Scan for the cell matching the given text and deliver its [x, y] coordinate at center. 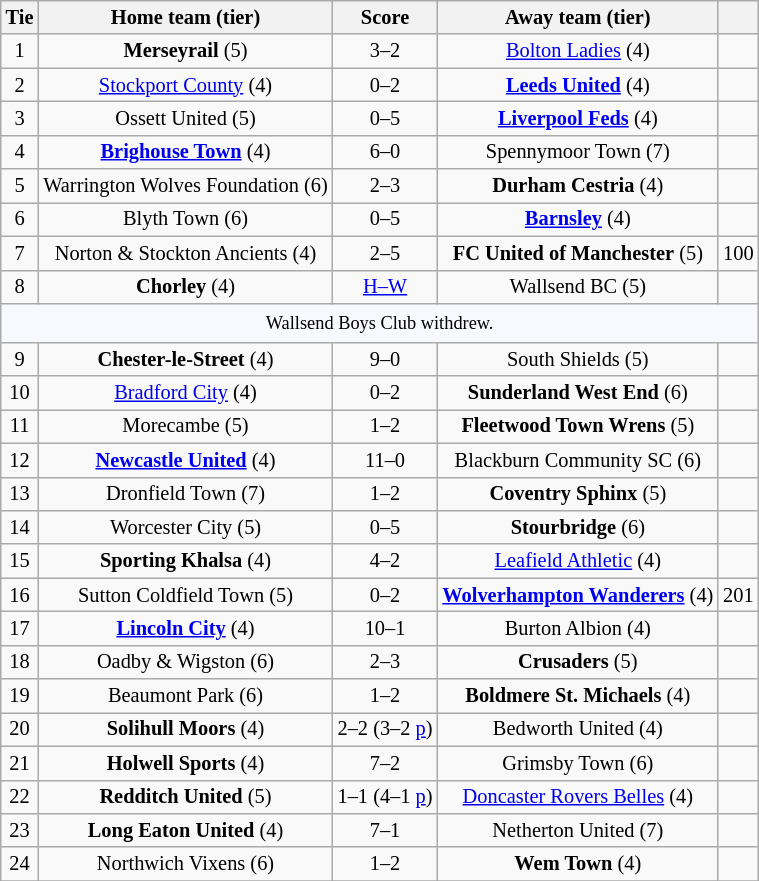
10–1 [386, 628]
100 [738, 253]
Blackburn Community SC (6) [578, 460]
Barnsley (4) [578, 219]
20 [20, 729]
Stourbridge (6) [578, 527]
Lincoln City (4) [185, 628]
Oadby & Wigston (6) [185, 662]
Coventry Sphinx (5) [578, 494]
9–0 [386, 359]
Crusaders (5) [578, 662]
22 [20, 797]
South Shields (5) [578, 359]
Tie [20, 17]
1–1 (4–1 p) [386, 797]
Burton Albion (4) [578, 628]
Northwich Vixens (6) [185, 864]
Doncaster Rovers Belles (4) [578, 797]
3 [20, 118]
23 [20, 830]
7 [20, 253]
12 [20, 460]
7–1 [386, 830]
18 [20, 662]
Home team (tier) [185, 17]
3–2 [386, 51]
10 [20, 393]
Beaumont Park (6) [185, 696]
6–0 [386, 152]
2 [20, 85]
17 [20, 628]
Blyth Town (6) [185, 219]
Durham Cestria (4) [578, 186]
15 [20, 561]
Sutton Coldfield Town (5) [185, 595]
Grimsby Town (6) [578, 763]
1 [20, 51]
Chester-le-Street (4) [185, 359]
Sporting Khalsa (4) [185, 561]
Worcester City (5) [185, 527]
14 [20, 527]
Wolverhampton Wanderers (4) [578, 595]
Away team (tier) [578, 17]
24 [20, 864]
2–2 (3–2 p) [386, 729]
19 [20, 696]
Fleetwood Town Wrens (5) [578, 426]
Boldmere St. Michaels (4) [578, 696]
Netherton United (7) [578, 830]
13 [20, 494]
4 [20, 152]
Newcastle United (4) [185, 460]
9 [20, 359]
Long Eaton United (4) [185, 830]
Chorley (4) [185, 287]
Norton & Stockton Ancients (4) [185, 253]
Bedworth United (4) [578, 729]
7–2 [386, 763]
16 [20, 595]
11–0 [386, 460]
Bolton Ladies (4) [578, 51]
Leafield Athletic (4) [578, 561]
Dronfield Town (7) [185, 494]
Liverpool Feds (4) [578, 118]
Wem Town (4) [578, 864]
H–W [386, 287]
Wallsend BC (5) [578, 287]
6 [20, 219]
Leeds United (4) [578, 85]
Score [386, 17]
2–5 [386, 253]
Brighouse Town (4) [185, 152]
Spennymoor Town (7) [578, 152]
FC United of Manchester (5) [578, 253]
4–2 [386, 561]
Redditch United (5) [185, 797]
Merseyrail (5) [185, 51]
Bradford City (4) [185, 393]
Sunderland West End (6) [578, 393]
Warrington Wolves Foundation (6) [185, 186]
Morecambe (5) [185, 426]
11 [20, 426]
Stockport County (4) [185, 85]
201 [738, 595]
8 [20, 287]
Wallsend Boys Club withdrew. [380, 322]
Ossett United (5) [185, 118]
5 [20, 186]
Holwell Sports (4) [185, 763]
Solihull Moors (4) [185, 729]
21 [20, 763]
